Find where the given text appears and provide that cell's center as (X, Y) coordinate. 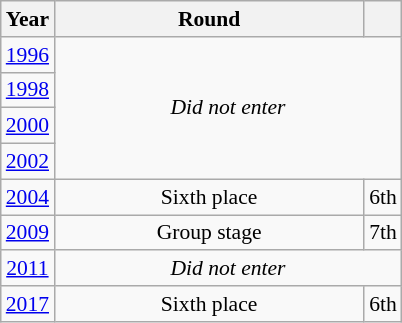
2017 (28, 304)
1996 (28, 55)
2004 (28, 197)
Year (28, 19)
Group stage (209, 233)
7th (383, 233)
2009 (28, 233)
2002 (28, 162)
Round (209, 19)
2011 (28, 269)
1998 (28, 90)
2000 (28, 126)
